Identify which cell holds the provided text, then report its [x, y] central coordinate. 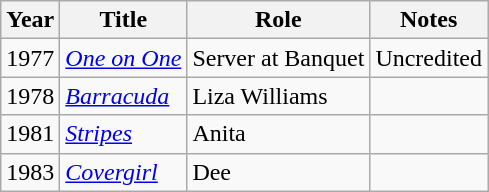
Year [30, 20]
Notes [429, 20]
Covergirl [124, 172]
Stripes [124, 134]
1977 [30, 58]
One on One [124, 58]
Uncredited [429, 58]
Server at Banquet [278, 58]
1981 [30, 134]
Liza Williams [278, 96]
Title [124, 20]
Role [278, 20]
Anita [278, 134]
Barracuda [124, 96]
1983 [30, 172]
Dee [278, 172]
1978 [30, 96]
